For the text-containing cell, return its midpoint in [X, Y] coordinate format. 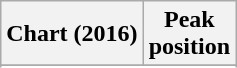
Chart (2016) [72, 34]
Peak position [189, 34]
